Extract the (X, Y) coordinate from the center of the cell holding the provided text.  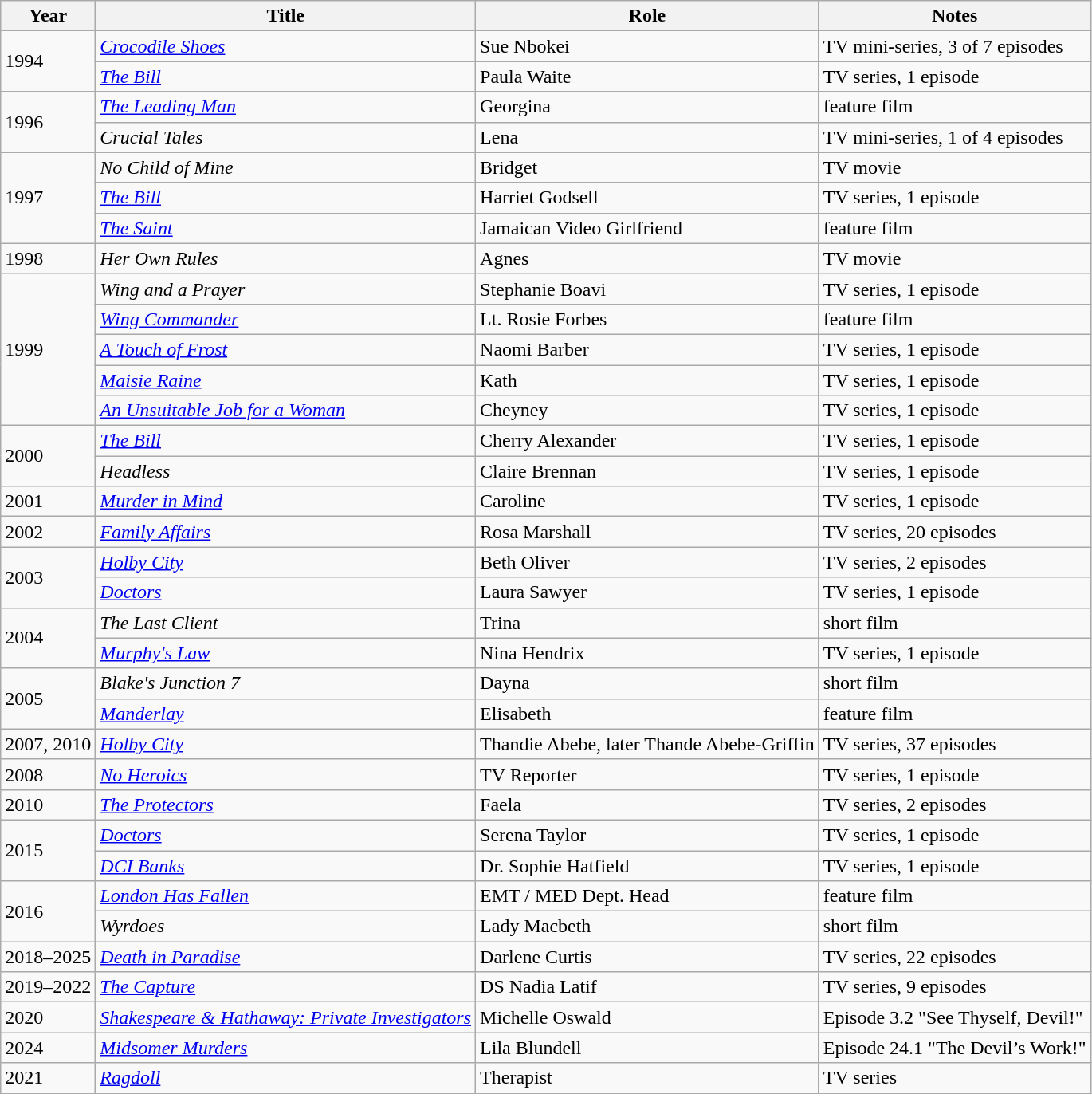
2015 (48, 850)
Ragdoll (285, 1078)
A Touch of Frost (285, 349)
An Unsuitable Job for a Woman (285, 411)
TV series, 37 episodes (955, 744)
1998 (48, 258)
Maisie Raine (285, 380)
2010 (48, 805)
Faela (647, 805)
2002 (48, 532)
1999 (48, 349)
Elisabeth (647, 714)
Michelle Oswald (647, 1017)
Darlene Curtis (647, 957)
Cherry Alexander (647, 441)
The Last Client (285, 623)
Laura Sawyer (647, 592)
Manderlay (285, 714)
Shakespeare & Hathaway: Private Investigators (285, 1017)
Stephanie Boavi (647, 289)
Dr. Sophie Hatfield (647, 865)
Rosa Marshall (647, 532)
2000 (48, 456)
Death in Paradise (285, 957)
Her Own Rules (285, 258)
Crucial Tales (285, 137)
Kath (647, 380)
Nina Hendrix (647, 653)
2018–2025 (48, 957)
Dayna (647, 683)
TV series (955, 1078)
DCI Banks (285, 865)
London Has Fallen (285, 896)
Headless (285, 471)
Crocodile Shoes (285, 46)
2024 (48, 1048)
Midsomer Murders (285, 1048)
Thandie Abebe, later Thande Abebe-Griffin (647, 744)
2004 (48, 638)
Lady Macbeth (647, 927)
TV series, 9 episodes (955, 987)
Paula Waite (647, 77)
Lila Blundell (647, 1048)
DS Nadia Latif (647, 987)
Beth Oliver (647, 562)
Year (48, 16)
2020 (48, 1017)
The Protectors (285, 805)
TV mini-series, 3 of 7 episodes (955, 46)
1997 (48, 198)
Title (285, 16)
Harriet Godsell (647, 198)
Notes (955, 16)
2019–2022 (48, 987)
TV mini-series, 1 of 4 episodes (955, 137)
Serena Taylor (647, 835)
Murphy's Law (285, 653)
No Child of Mine (285, 167)
2016 (48, 911)
Family Affairs (285, 532)
Wing Commander (285, 319)
Claire Brennan (647, 471)
Lena (647, 137)
2001 (48, 502)
Sue Nbokei (647, 46)
Cheyney (647, 411)
1994 (48, 61)
Blake's Junction 7 (285, 683)
Agnes (647, 258)
Therapist (647, 1078)
Wing and a Prayer (285, 289)
Bridget (647, 167)
Wyrdoes (285, 927)
Role (647, 16)
Jamaican Video Girlfriend (647, 228)
The Capture (285, 987)
1996 (48, 122)
Lt. Rosie Forbes (647, 319)
Episode 24.1 "The Devil’s Work!" (955, 1048)
TV Reporter (647, 774)
2007, 2010 (48, 744)
Georgina (647, 107)
TV series, 20 episodes (955, 532)
TV series, 22 episodes (955, 957)
2008 (48, 774)
The Saint (285, 228)
Caroline (647, 502)
2005 (48, 699)
Murder in Mind (285, 502)
Naomi Barber (647, 349)
The Leading Man (285, 107)
2021 (48, 1078)
Episode 3.2 "See Thyself, Devil!" (955, 1017)
No Heroics (285, 774)
EMT / MED Dept. Head (647, 896)
2003 (48, 577)
Trina (647, 623)
